Locate the cell with the specified text and output its [X, Y] center coordinate. 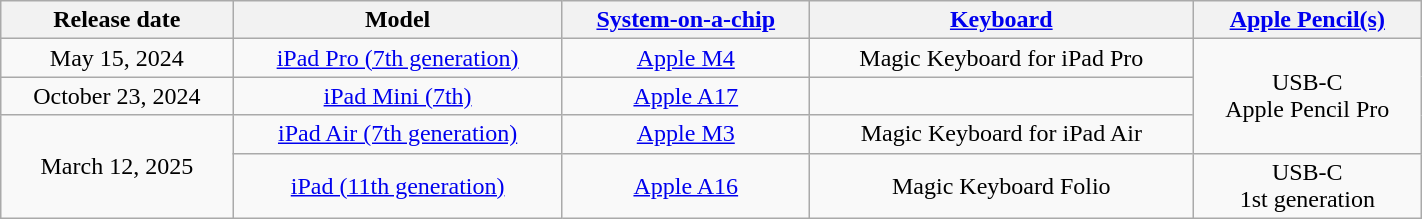
Keyboard [1001, 20]
Magic Keyboard for iPad Pro [1001, 58]
USB-CApple Pencil Pro [1307, 96]
Magic Keyboard Folio [1001, 186]
Apple A17 [686, 96]
Release date [117, 20]
iPad Air (7th generation) [398, 134]
May 15, 2024 [117, 58]
iPad Mini (7th) [398, 96]
Apple Pencil(s) [1307, 20]
iPad (11th generation) [398, 186]
USB-C1st generation [1307, 186]
iPad Pro (7th generation) [398, 58]
System-on-a-chip [686, 20]
Model [398, 20]
Apple M4 [686, 58]
Apple M3 [686, 134]
Apple A16 [686, 186]
October 23, 2024 [117, 96]
Magic Keyboard for iPad Air [1001, 134]
March 12, 2025 [117, 166]
